Determine the (x, y) coordinate at the center of the cell enclosing the given text.  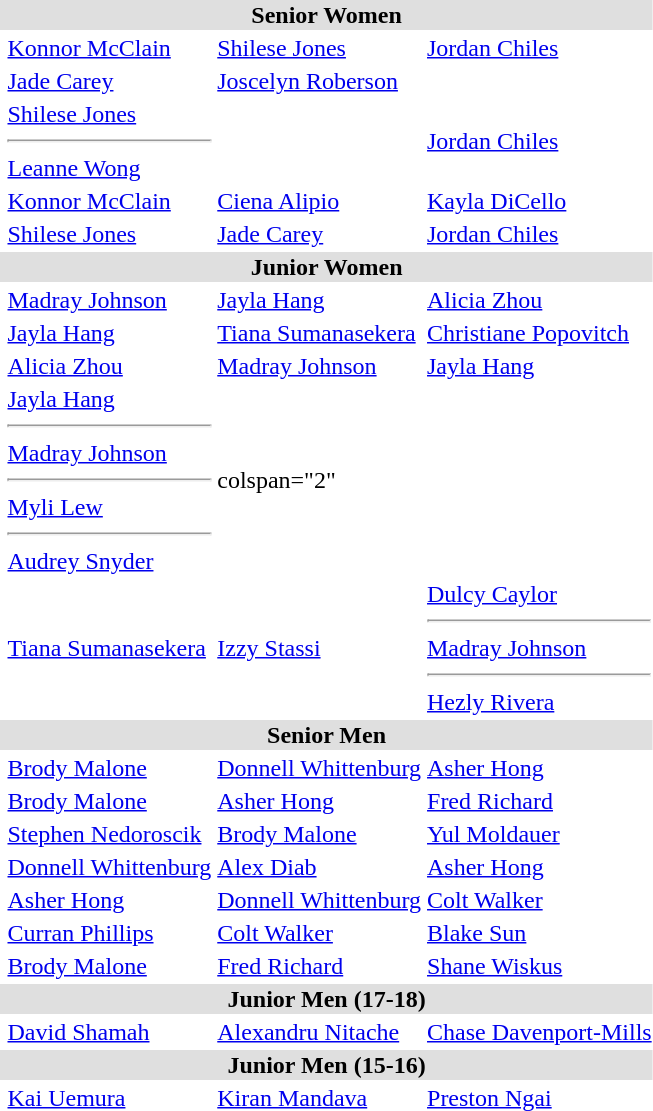
Joscelyn Roberson (320, 81)
Senior Men (326, 735)
Alex Diab (320, 867)
Junior Men (17-18) (326, 999)
Alexandru Nitache (320, 1032)
Junior Women (326, 267)
Izzy Stassi (320, 648)
David Shamah (110, 1032)
Ciena Alipio (320, 201)
Shilese JonesLeanne Wong (110, 141)
Junior Men (15-16) (326, 1065)
Alicia Zhou (110, 366)
Jayla HangMadray JohnsonMyli LewAudrey Snyder (110, 480)
Fred Richard (320, 966)
Stephen Nedoroscik (110, 834)
Curran Phillips (110, 933)
Senior Women (326, 15)
Colt Walker (320, 933)
colspan="2" (320, 480)
